Determine the (x, y) coordinate at the center of the cell enclosing the given text.  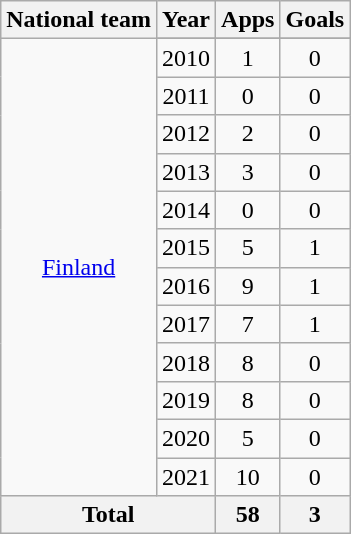
9 (248, 286)
2021 (186, 477)
7 (248, 324)
2013 (186, 172)
2016 (186, 286)
Apps (248, 20)
2015 (186, 248)
10 (248, 477)
2020 (186, 438)
2017 (186, 324)
2010 (186, 58)
58 (248, 515)
National team (79, 20)
2014 (186, 210)
2018 (186, 362)
Finland (79, 268)
2019 (186, 400)
2 (248, 134)
Goals (315, 20)
Year (186, 20)
Total (108, 515)
2012 (186, 134)
2011 (186, 96)
